Extract the [X, Y] coordinate from the center of the cell holding the provided text.  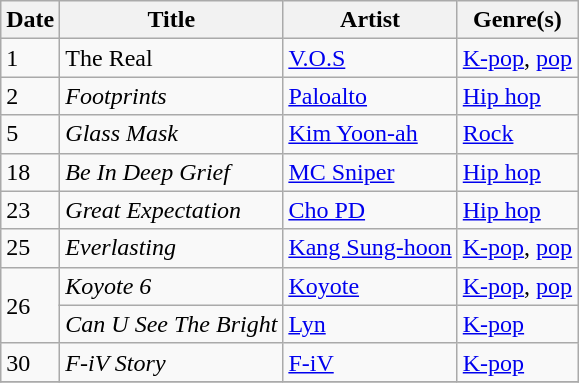
5 [30, 134]
Genre(s) [517, 20]
Kim Yoon-ah [370, 134]
Cho PD [370, 210]
Be In Deep Grief [172, 172]
Date [30, 20]
2 [30, 96]
23 [30, 210]
18 [30, 172]
Artist [370, 20]
26 [30, 305]
25 [30, 248]
Footprints [172, 96]
The Real [172, 58]
V.O.S [370, 58]
F-iV Story [172, 362]
Great Expectation [172, 210]
30 [30, 362]
Everlasting [172, 248]
Glass Mask [172, 134]
MC Sniper [370, 172]
Koyote 6 [172, 286]
Paloalto [370, 96]
Lyn [370, 324]
Can U See The Bright [172, 324]
F-iV [370, 362]
Title [172, 20]
1 [30, 58]
Rock [517, 134]
Koyote [370, 286]
Kang Sung-hoon [370, 248]
